Extract the [x, y] coordinate from the center of the cell holding the provided text.  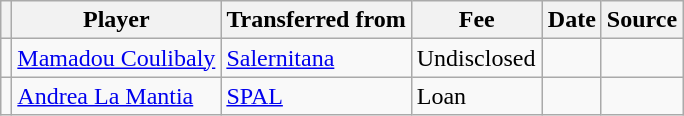
Loan [476, 96]
Fee [476, 20]
Undisclosed [476, 58]
Source [642, 20]
Transferred from [316, 20]
SPAL [316, 96]
Salernitana [316, 58]
Player [116, 20]
Date [572, 20]
Andrea La Mantia [116, 96]
Mamadou Coulibaly [116, 58]
